Provide the [X, Y] coordinate of the cell's center where the given text is located.  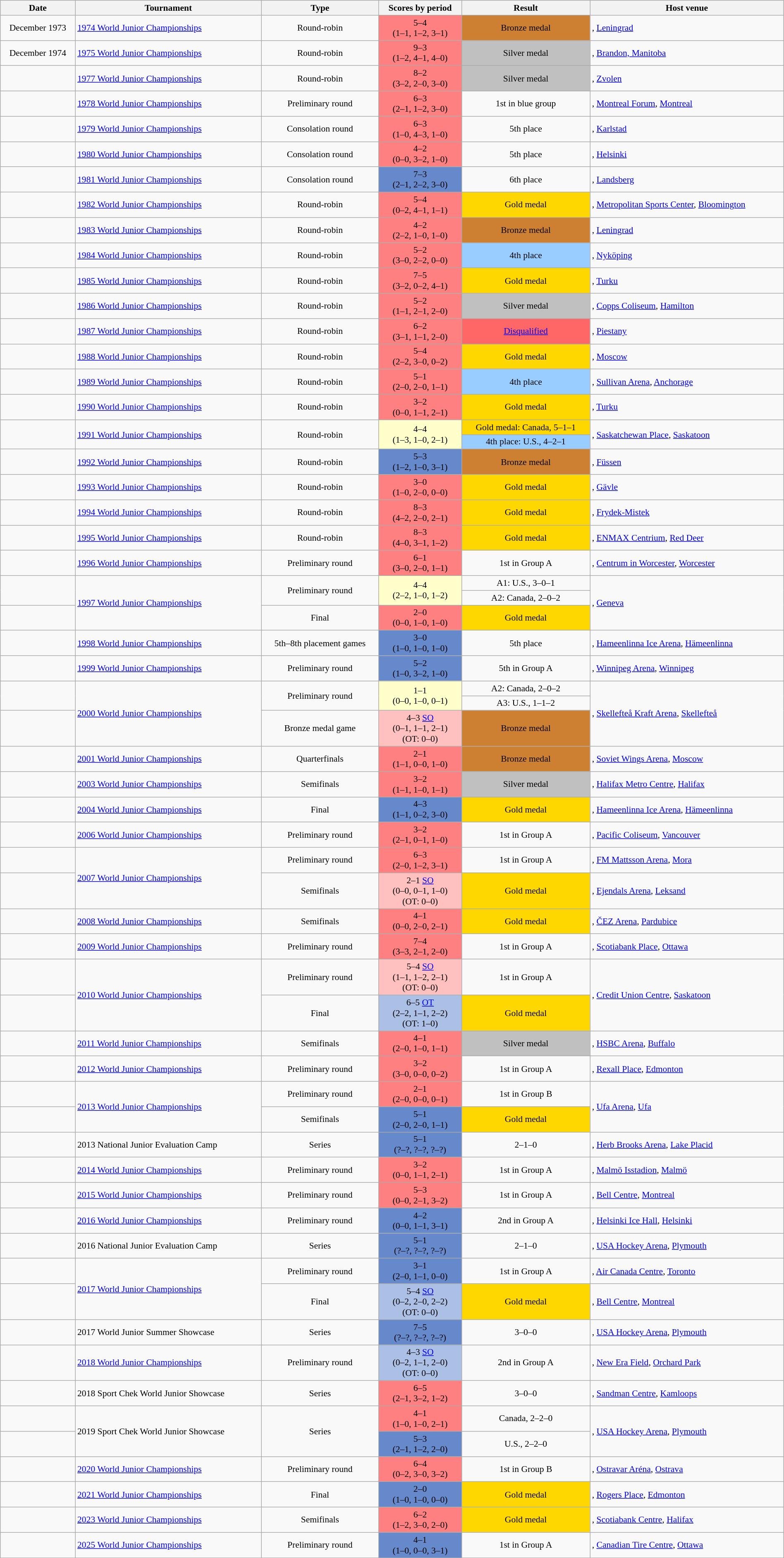
2020 World Junior Championships [168, 1469]
1974 World Junior Championships [168, 28]
December 1973 [38, 28]
3–0(1–0, 1–0, 1–0) [420, 643]
2006 World Junior Championships [168, 835]
2013 National Junior Evaluation Camp [168, 1144]
1980 World Junior Championships [168, 154]
, Zvolen [687, 79]
7–5(3–2, 0–2, 4–1) [420, 280]
3–0(1–0, 2–0, 0–0) [420, 487]
1–1(0–0, 1–0, 0–1) [420, 696]
, Malmö Isstadion, Malmö [687, 1170]
6–2(3–1, 1–1, 2–0) [420, 331]
Gold medal: Canada, 5–1–1 [526, 427]
, Ufa Arena, Ufa [687, 1107]
Canada, 2–2–0 [526, 1419]
A1: U.S., 3–0–1 [526, 583]
7–5(?–?, ?–?, ?–?) [420, 1332]
, Copps Coliseum, Hamilton [687, 306]
6–2(1–2, 3–0, 2–0) [420, 1520]
, HSBC Arena, Buffalo [687, 1043]
2013 World Junior Championships [168, 1107]
, Ejendals Arena, Leksand [687, 891]
, ČEZ Arena, Pardubice [687, 921]
6–5(2–1, 3–2, 1–2) [420, 1393]
Tournament [168, 8]
5–4(2–2, 3–0, 0–2) [420, 357]
6–4(0–2, 3–0, 3–2) [420, 1469]
, New Era Field, Orchard Park [687, 1363]
, Ostravar Aréna, Ostrava [687, 1469]
2021 World Junior Championships [168, 1494]
5–4 SO(1–1, 1–2, 2–1)(OT: 0–0) [420, 977]
4–3 SO(0–1, 1–1, 2–1)(OT: 0–0) [420, 729]
2000 World Junior Championships [168, 714]
2014 World Junior Championships [168, 1170]
2015 World Junior Championships [168, 1196]
, Montreal Forum, Montreal [687, 103]
2–0(0–0, 1–0, 1–0) [420, 618]
5th–8th placement games [320, 643]
4–2(0–0, 1–1, 3–1) [420, 1220]
3–2(1–1, 1–0, 1–1) [420, 784]
7–4(3–3, 2–1, 2–0) [420, 947]
Quarterfinals [320, 759]
, Füssen [687, 462]
5–3(0–0, 2–1, 3–2) [420, 1196]
1988 World Junior Championships [168, 357]
, Sullivan Arena, Anchorage [687, 382]
, Moscow [687, 357]
8–3(4–2, 2–0, 2–1) [420, 512]
6–3(1–0, 4–3, 1–0) [420, 129]
1995 World Junior Championships [168, 538]
4th place: U.S., 4–2–1 [526, 442]
1982 World Junior Championships [168, 205]
, Centrum in Worcester, Worcester [687, 563]
1975 World Junior Championships [168, 53]
, Gävle [687, 487]
2011 World Junior Championships [168, 1043]
2007 World Junior Championships [168, 878]
, Rexall Place, Edmonton [687, 1069]
4–1(1–0, 1–0, 2–1) [420, 1419]
5–3(2–1, 1–2, 2–0) [420, 1444]
Date [38, 8]
2012 World Junior Championships [168, 1069]
, Canadian Tire Centre, Ottawa [687, 1545]
1st in blue group [526, 103]
, Geneva [687, 603]
3–1(2–0, 1–1, 0–0) [420, 1271]
1984 World Junior Championships [168, 256]
2004 World Junior Championships [168, 809]
1985 World Junior Championships [168, 280]
Bronze medal game [320, 729]
1986 World Junior Championships [168, 306]
, Pacific Coliseum, Vancouver [687, 835]
1994 World Junior Championships [168, 512]
, Helsinki [687, 154]
4–2(2–2, 1–0, 1–0) [420, 230]
2–1 SO(0–0, 0–1, 1–0)(OT: 0–0) [420, 891]
Type [320, 8]
A3: U.S., 1–1–2 [526, 703]
2003 World Junior Championships [168, 784]
, Piestany [687, 331]
Host venue [687, 8]
7–3(2–1, 2–2, 3–0) [420, 180]
Result [526, 8]
1996 World Junior Championships [168, 563]
2019 Sport Chek World Junior Showcase [168, 1431]
4–1(0–0, 2–0, 2–1) [420, 921]
4–3 SO(0–2, 1–1, 2–0)(OT: 0–0) [420, 1363]
, Herb Brooks Arena, Lake Placid [687, 1144]
5–2(3–0, 2–2, 0–0) [420, 256]
1977 World Junior Championships [168, 79]
2023 World Junior Championships [168, 1520]
2009 World Junior Championships [168, 947]
1998 World Junior Championships [168, 643]
, Soviet Wings Arena, Moscow [687, 759]
, FM Mattsson Arena, Mora [687, 860]
8–3(4–0, 3–1, 1–2) [420, 538]
1990 World Junior Championships [168, 407]
1989 World Junior Championships [168, 382]
6–1(3–0, 2–0, 1–1) [420, 563]
6–3(2–1, 1–2, 3–0) [420, 103]
5–2(1–1, 2–1, 2–0) [420, 306]
4–3(1–1, 0–2, 3–0) [420, 809]
5–4 SO(0–2, 2–0, 2–2)(OT: 0–0) [420, 1302]
, Sandman Centre, Kamloops [687, 1393]
2016 World Junior Championships [168, 1220]
9–3(1–2, 4–1, 4–0) [420, 53]
, Metropolitan Sports Center, Bloomington [687, 205]
, Halifax Metro Centre, Halifax [687, 784]
, Helsinki Ice Hall, Helsinki [687, 1220]
, Landsberg [687, 180]
Disqualified [526, 331]
, Skellefteå Kraft Arena, Skellefteå [687, 714]
4–1(1–0, 0–0, 3–1) [420, 1545]
1987 World Junior Championships [168, 331]
2001 World Junior Championships [168, 759]
2017 World Junior Summer Showcase [168, 1332]
, Scotiabank Centre, Halifax [687, 1520]
, Brandon, Manitoba [687, 53]
5–3(1–2, 1–0, 3–1) [420, 462]
2–1(1–1, 0–0, 1–0) [420, 759]
6th place [526, 180]
1999 World Junior Championships [168, 669]
6–3(2–0, 1–2, 3–1) [420, 860]
U.S., 2–2–0 [526, 1444]
1997 World Junior Championships [168, 603]
3–2(3–0, 0–0, 0–2) [420, 1069]
4–4(1–3, 1–0, 2–1) [420, 434]
4–4(2–2, 1–0, 1–2) [420, 591]
, Winnipeg Arena, Winnipeg [687, 669]
2010 World Junior Championships [168, 995]
2017 World Junior Championships [168, 1289]
1993 World Junior Championships [168, 487]
2025 World Junior Championships [168, 1545]
, Frydek-Mistek [687, 512]
December 1974 [38, 53]
1983 World Junior Championships [168, 230]
2–1(2–0, 0–0, 0–1) [420, 1094]
1981 World Junior Championships [168, 180]
, Karlstad [687, 129]
, Nyköping [687, 256]
5–4(0–2, 4–1, 1–1) [420, 205]
4–1(2–0, 1–0, 1–1) [420, 1043]
3–2(2–1, 0–1, 1–0) [420, 835]
, Air Canada Centre, Toronto [687, 1271]
2018 World Junior Championships [168, 1363]
8–2(3–2, 2–0, 3–0) [420, 79]
1978 World Junior Championships [168, 103]
1991 World Junior Championships [168, 434]
, Credit Union Centre, Saskatoon [687, 995]
2008 World Junior Championships [168, 921]
5–2(1–0, 3–2, 1–0) [420, 669]
, Saskatchewan Place, Saskatoon [687, 434]
5–4(1–1, 1–2, 3–1) [420, 28]
2016 National Junior Evaluation Camp [168, 1246]
, Scotiabank Place, Ottawa [687, 947]
2–0(1–0, 1–0, 0–0) [420, 1494]
1992 World Junior Championships [168, 462]
, ENMAX Centrium, Red Deer [687, 538]
Scores by period [420, 8]
2018 Sport Chek World Junior Showcase [168, 1393]
, Rogers Place, Edmonton [687, 1494]
4–2(0–0, 3–2, 1–0) [420, 154]
1979 World Junior Championships [168, 129]
5th in Group A [526, 669]
6–5 OT(2–2, 1–1, 2–2)(OT: 1–0) [420, 1013]
